Pinpoint the cell where the given text exists, returning its (x, y) midpoint coordinate. 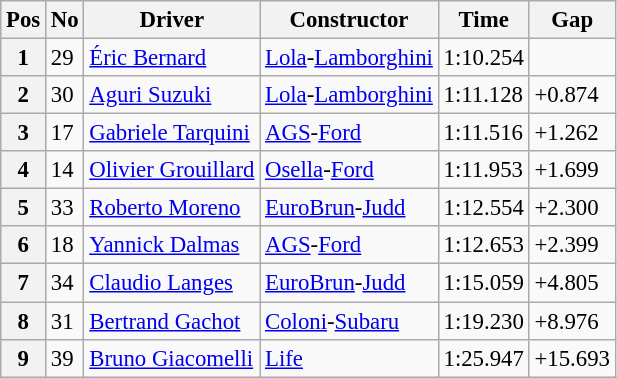
Gabriele Tarquini (172, 133)
18 (65, 245)
+1.699 (572, 170)
+2.399 (572, 245)
7 (24, 283)
1:11.953 (484, 170)
Bruno Giacomelli (172, 358)
+8.976 (572, 321)
Coloni-Subaru (349, 321)
33 (65, 208)
14 (65, 170)
31 (65, 321)
Life (349, 358)
+0.874 (572, 95)
1:12.653 (484, 245)
No (65, 20)
Éric Bernard (172, 58)
+1.262 (572, 133)
30 (65, 95)
+2.300 (572, 208)
1:11.128 (484, 95)
4 (24, 170)
Roberto Moreno (172, 208)
1:25.947 (484, 358)
Aguri Suzuki (172, 95)
1:19.230 (484, 321)
+4.805 (572, 283)
Yannick Dalmas (172, 245)
6 (24, 245)
29 (65, 58)
8 (24, 321)
Bertrand Gachot (172, 321)
1:12.554 (484, 208)
+15.693 (572, 358)
1:10.254 (484, 58)
Claudio Langes (172, 283)
Olivier Grouillard (172, 170)
Driver (172, 20)
Pos (24, 20)
Time (484, 20)
Constructor (349, 20)
1:15.059 (484, 283)
9 (24, 358)
1:11.516 (484, 133)
3 (24, 133)
Osella-Ford (349, 170)
39 (65, 358)
17 (65, 133)
Gap (572, 20)
2 (24, 95)
5 (24, 208)
1 (24, 58)
34 (65, 283)
